Find where the given text appears and provide that cell's center as (X, Y) coordinate. 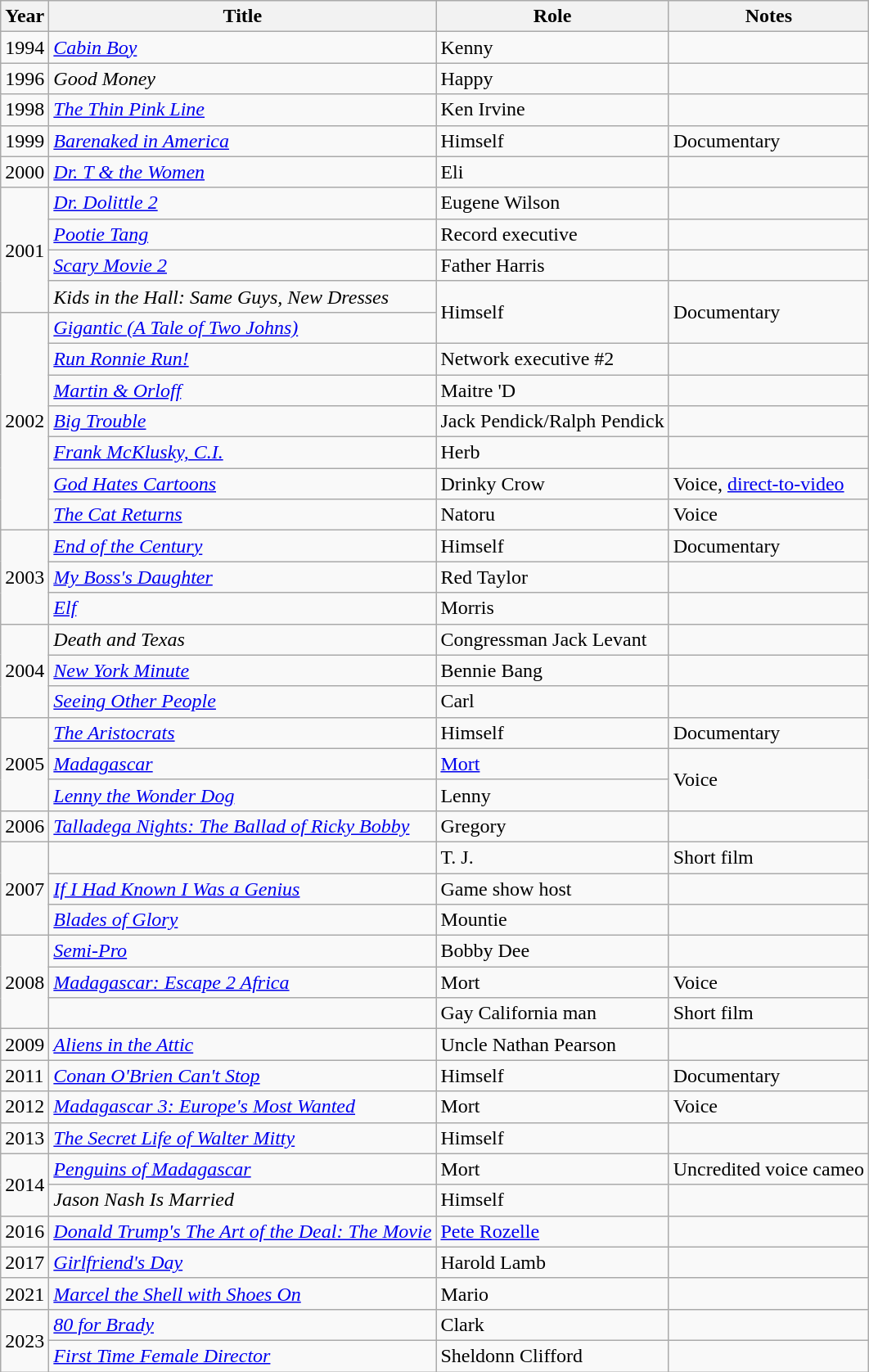
Pootie Tang (242, 234)
Lenny (552, 795)
Madagascar: Escape 2 Africa (242, 982)
1994 (25, 47)
T. J. (552, 857)
80 for Brady (242, 1325)
Title (242, 16)
The Thin Pink Line (242, 110)
2006 (25, 826)
2000 (25, 172)
Gigantic (A Tale of Two Johns) (242, 327)
Madagascar 3: Europe's Most Wanted (242, 1107)
2017 (25, 1262)
2005 (25, 764)
Role (552, 16)
Bennie Bang (552, 670)
2003 (25, 577)
Notes (768, 16)
Aliens in the Attic (242, 1045)
Good Money (242, 79)
Sheldonn Clifford (552, 1356)
Jack Pendick/Ralph Pendick (552, 422)
2001 (25, 250)
2007 (25, 888)
Run Ronnie Run! (242, 359)
Conan O'Brien Can't Stop (242, 1076)
Gregory (552, 826)
Network executive #2 (552, 359)
2023 (25, 1340)
Mario (552, 1293)
Scary Movie 2 (242, 265)
The Cat Returns (242, 515)
Uncle Nathan Pearson (552, 1045)
Penguins of Madagascar (242, 1169)
Lenny the Wonder Dog (242, 795)
Jason Nash Is Married (242, 1200)
Herb (552, 453)
New York Minute (242, 670)
Elf (242, 608)
Death and Texas (242, 639)
Mountie (552, 920)
Year (25, 16)
If I Had Known I Was a Genius (242, 888)
First Time Female Director (242, 1356)
Clark (552, 1325)
Uncredited voice cameo (768, 1169)
Morris (552, 608)
2002 (25, 421)
Martin & Orloff (242, 390)
Cabin Boy (242, 47)
My Boss's Daughter (242, 577)
End of the Century (242, 546)
God Hates Cartoons (242, 484)
Pete Rozelle (552, 1231)
Harold Lamb (552, 1262)
Kids in the Hall: Same Guys, New Dresses (242, 296)
Kenny (552, 47)
Natoru (552, 515)
Drinky Crow (552, 484)
2021 (25, 1293)
Voice, direct-to-video (768, 484)
2016 (25, 1231)
1999 (25, 141)
2008 (25, 982)
Semi-Pro (242, 951)
Madagascar (242, 764)
Ken Irvine (552, 110)
Red Taylor (552, 577)
2012 (25, 1107)
The Secret Life of Walter Mitty (242, 1138)
Seeing Other People (242, 702)
Girlfriend's Day (242, 1262)
Frank McKlusky, C.I. (242, 453)
Game show host (552, 888)
2004 (25, 670)
Happy (552, 79)
2009 (25, 1045)
Record executive (552, 234)
Talladega Nights: The Ballad of Ricky Bobby (242, 826)
Marcel the Shell with Shoes On (242, 1293)
Big Trouble (242, 422)
Dr. Dolittle 2 (242, 203)
2011 (25, 1076)
Dr. T & the Women (242, 172)
Father Harris (552, 265)
Eli (552, 172)
Maitre 'D (552, 390)
1998 (25, 110)
Bobby Dee (552, 951)
Gay California man (552, 1013)
2014 (25, 1185)
Eugene Wilson (552, 203)
The Aristocrats (242, 733)
Congressman Jack Levant (552, 639)
Blades of Glory (242, 920)
2013 (25, 1138)
Donald Trump's The Art of the Deal: The Movie (242, 1231)
1996 (25, 79)
Barenaked in America (242, 141)
Carl (552, 702)
